For the text-containing cell, return its midpoint in [X, Y] coordinate format. 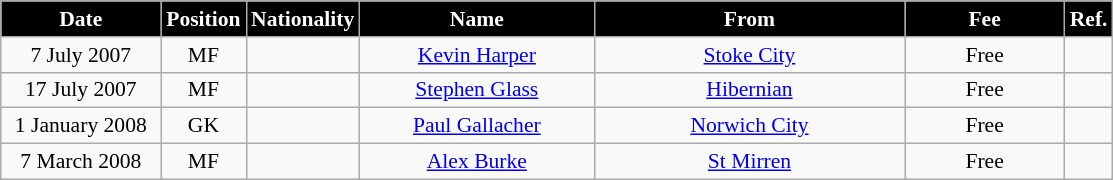
Position [204, 19]
St Mirren [749, 162]
Stephen Glass [476, 90]
Paul Gallacher [476, 126]
Date [81, 19]
Norwich City [749, 126]
Nationality [302, 19]
17 July 2007 [81, 90]
Hibernian [749, 90]
Fee [985, 19]
GK [204, 126]
Name [476, 19]
7 March 2008 [81, 162]
Alex Burke [476, 162]
Stoke City [749, 55]
1 January 2008 [81, 126]
Kevin Harper [476, 55]
7 July 2007 [81, 55]
From [749, 19]
Ref. [1089, 19]
